Provide the [X, Y] coordinate of the cell's center where the given text is located.  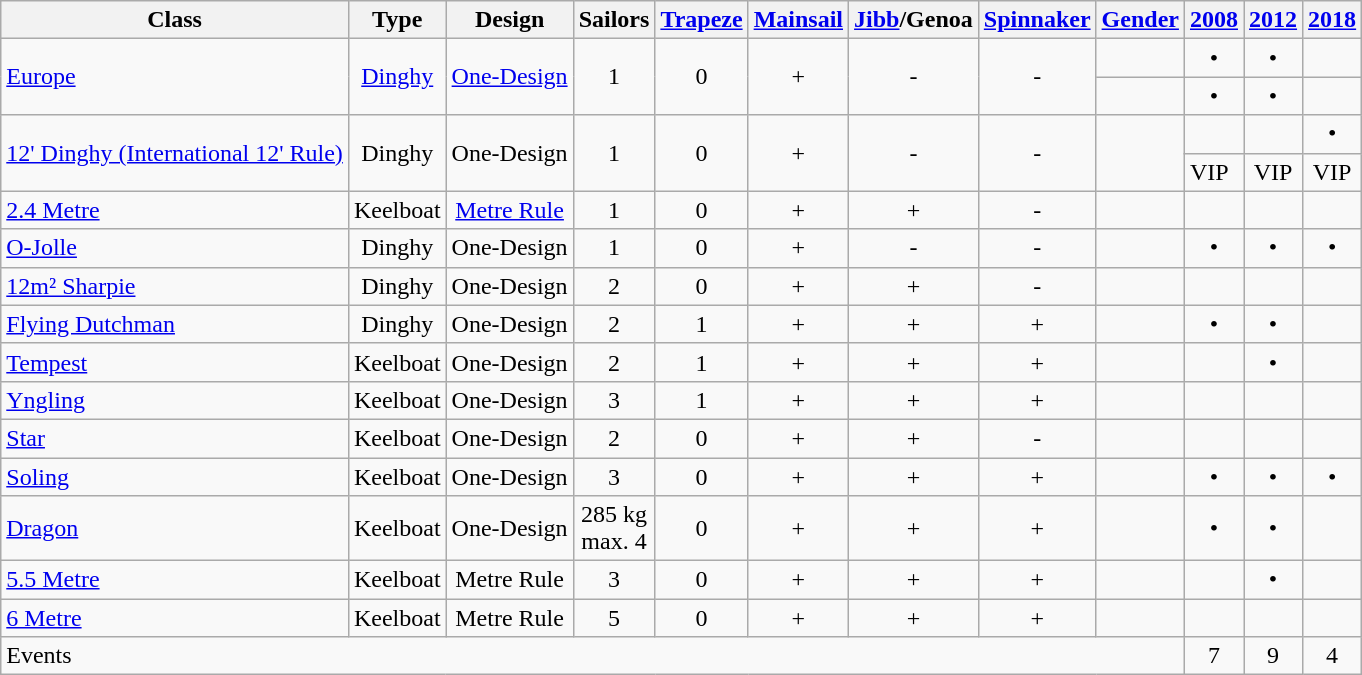
Dragon [175, 528]
Design [510, 20]
Events [593, 656]
5 [614, 618]
9 [1274, 656]
7 [1214, 656]
Soling [175, 477]
Type [397, 20]
285 kgmax. 4 [614, 528]
Sailors [614, 20]
Yngling [175, 400]
2008 [1214, 20]
Flying Dutchman [175, 324]
Spinnaker [1037, 20]
12m² Sharpie [175, 286]
6 Metre [175, 618]
2012 [1274, 20]
4 [1332, 656]
Trapeze [702, 20]
Europe [175, 77]
Gender [1140, 20]
O-Jolle [175, 248]
Star [175, 438]
12' Dinghy (International 12' Rule) [175, 153]
Jibb/Genoa [914, 20]
2018 [1332, 20]
5.5 Metre [175, 580]
Mainsail [798, 20]
2.4 Metre [175, 210]
Tempest [175, 362]
Class [175, 20]
